Pinpoint the cell where the given text exists, returning its [x, y] midpoint coordinate. 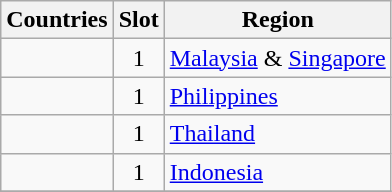
Region [278, 20]
Malaysia & Singapore [278, 58]
Thailand [278, 134]
Slot [138, 20]
Countries [57, 20]
Indonesia [278, 172]
Philippines [278, 96]
